Return [X, Y] of the center of cell containing provided text 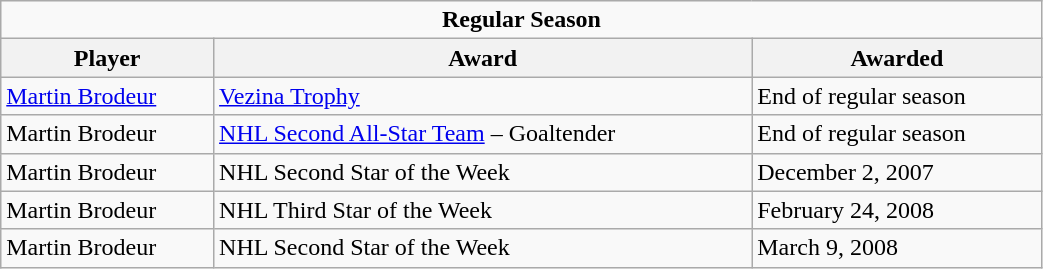
December 2, 2007 [897, 172]
Regular Season [522, 20]
March 9, 2008 [897, 248]
Awarded [897, 58]
NHL Second All-Star Team – Goaltender [483, 134]
February 24, 2008 [897, 210]
Player [108, 58]
NHL Third Star of the Week [483, 210]
Vezina Trophy [483, 96]
Award [483, 58]
